Scan for the cell matching the given text and deliver its [x, y] coordinate at center. 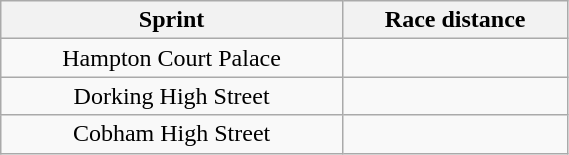
Dorking High Street [172, 96]
Cobham High Street [172, 134]
Sprint [172, 20]
Hampton Court Palace [172, 58]
Race distance [455, 20]
